Identify which cell holds the provided text, then report its [x, y] central coordinate. 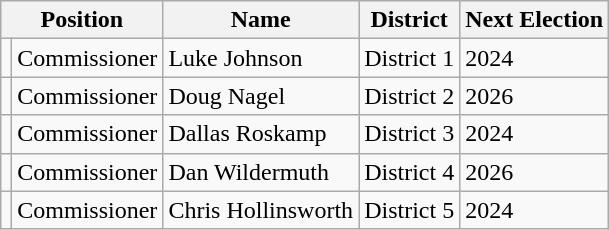
Luke Johnson [261, 58]
Chris Hollinsworth [261, 210]
Position [82, 20]
District 4 [410, 172]
Dan Wildermuth [261, 172]
Name [261, 20]
District 5 [410, 210]
Next Election [534, 20]
District [410, 20]
District 1 [410, 58]
District 2 [410, 96]
District 3 [410, 134]
Dallas Roskamp [261, 134]
Doug Nagel [261, 96]
